Find where the given text appears and provide that cell's center as (x, y) coordinate. 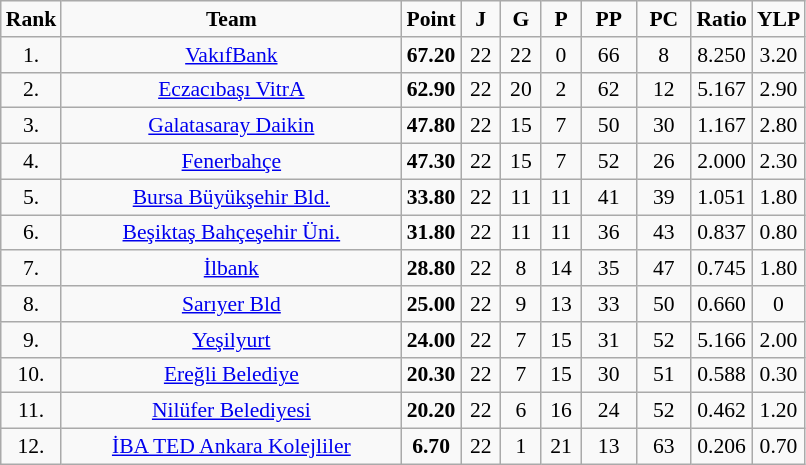
J (481, 19)
0.80 (778, 233)
0.206 (721, 447)
11. (32, 411)
8. (32, 304)
Ereğli Belediye (231, 375)
6 (521, 411)
2.000 (721, 162)
31 (608, 340)
İlbank (231, 269)
G (521, 19)
6.70 (430, 447)
39 (664, 197)
28.80 (430, 269)
1 (521, 447)
5.167 (721, 90)
62 (608, 90)
12 (664, 90)
33 (608, 304)
1.20 (778, 411)
26 (664, 162)
3. (32, 126)
VakıfBank (231, 55)
Galatasaray Daikin (231, 126)
Bursa Büyükşehir Bld. (231, 197)
5.166 (721, 340)
16 (561, 411)
Ratio (721, 19)
0.70 (778, 447)
0.837 (721, 233)
47 (664, 269)
33.80 (430, 197)
3.20 (778, 55)
Eczacıbaşı VitrA (231, 90)
47.80 (430, 126)
2.80 (778, 126)
Rank (32, 19)
6. (32, 233)
PC (664, 19)
21 (561, 447)
Nilüfer Belediyesi (231, 411)
PP (608, 19)
9. (32, 340)
7. (32, 269)
67.20 (430, 55)
İBA TED Ankara Kolejliler (231, 447)
2.00 (778, 340)
12. (32, 447)
2.90 (778, 90)
4. (32, 162)
20 (521, 90)
2. (32, 90)
41 (608, 197)
20.30 (430, 375)
1.051 (721, 197)
1. (32, 55)
5. (32, 197)
10. (32, 375)
Fenerbahçe (231, 162)
8.250 (721, 55)
62.90 (430, 90)
9 (521, 304)
36 (608, 233)
25.00 (430, 304)
Team (231, 19)
31.80 (430, 233)
43 (664, 233)
Beşiktaş Bahçeşehir Üni. (231, 233)
0.588 (721, 375)
24 (608, 411)
24.00 (430, 340)
20.20 (430, 411)
47.30 (430, 162)
66 (608, 55)
51 (664, 375)
2 (561, 90)
1.167 (721, 126)
63 (664, 447)
35 (608, 269)
Yeşilyurt (231, 340)
0.30 (778, 375)
2.30 (778, 162)
Point (430, 19)
0.660 (721, 304)
14 (561, 269)
Sarıyer Bld (231, 304)
P (561, 19)
0.462 (721, 411)
YLP (778, 19)
0.745 (721, 269)
